Return [x, y] of the center of cell containing provided text 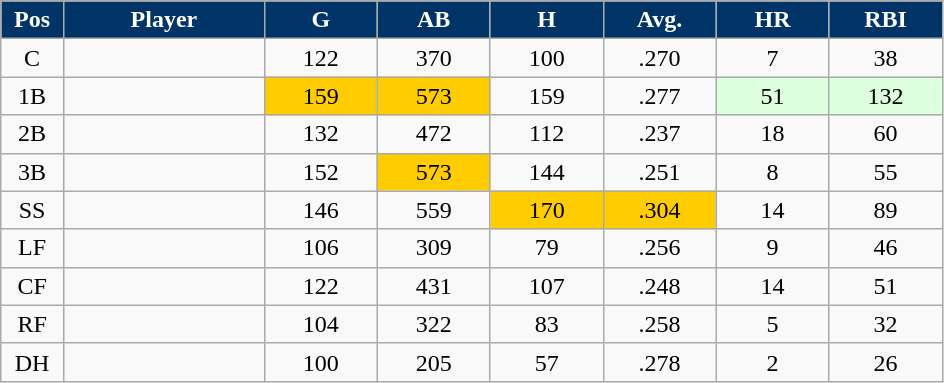
104 [320, 324]
26 [886, 362]
SS [32, 210]
.237 [660, 134]
309 [434, 248]
.256 [660, 248]
Avg. [660, 20]
107 [546, 286]
3B [32, 172]
431 [434, 286]
2B [32, 134]
9 [772, 248]
.248 [660, 286]
8 [772, 172]
.270 [660, 58]
106 [320, 248]
RBI [886, 20]
RF [32, 324]
7 [772, 58]
Player [164, 20]
AB [434, 20]
60 [886, 134]
152 [320, 172]
559 [434, 210]
472 [434, 134]
170 [546, 210]
55 [886, 172]
DH [32, 362]
144 [546, 172]
205 [434, 362]
112 [546, 134]
.304 [660, 210]
18 [772, 134]
46 [886, 248]
89 [886, 210]
.278 [660, 362]
2 [772, 362]
H [546, 20]
322 [434, 324]
.251 [660, 172]
LF [32, 248]
.258 [660, 324]
370 [434, 58]
146 [320, 210]
C [32, 58]
CF [32, 286]
38 [886, 58]
5 [772, 324]
HR [772, 20]
Pos [32, 20]
83 [546, 324]
G [320, 20]
.277 [660, 96]
79 [546, 248]
1B [32, 96]
32 [886, 324]
57 [546, 362]
